Detect which cell encompasses the target text, then output its (X, Y) center coordinate. 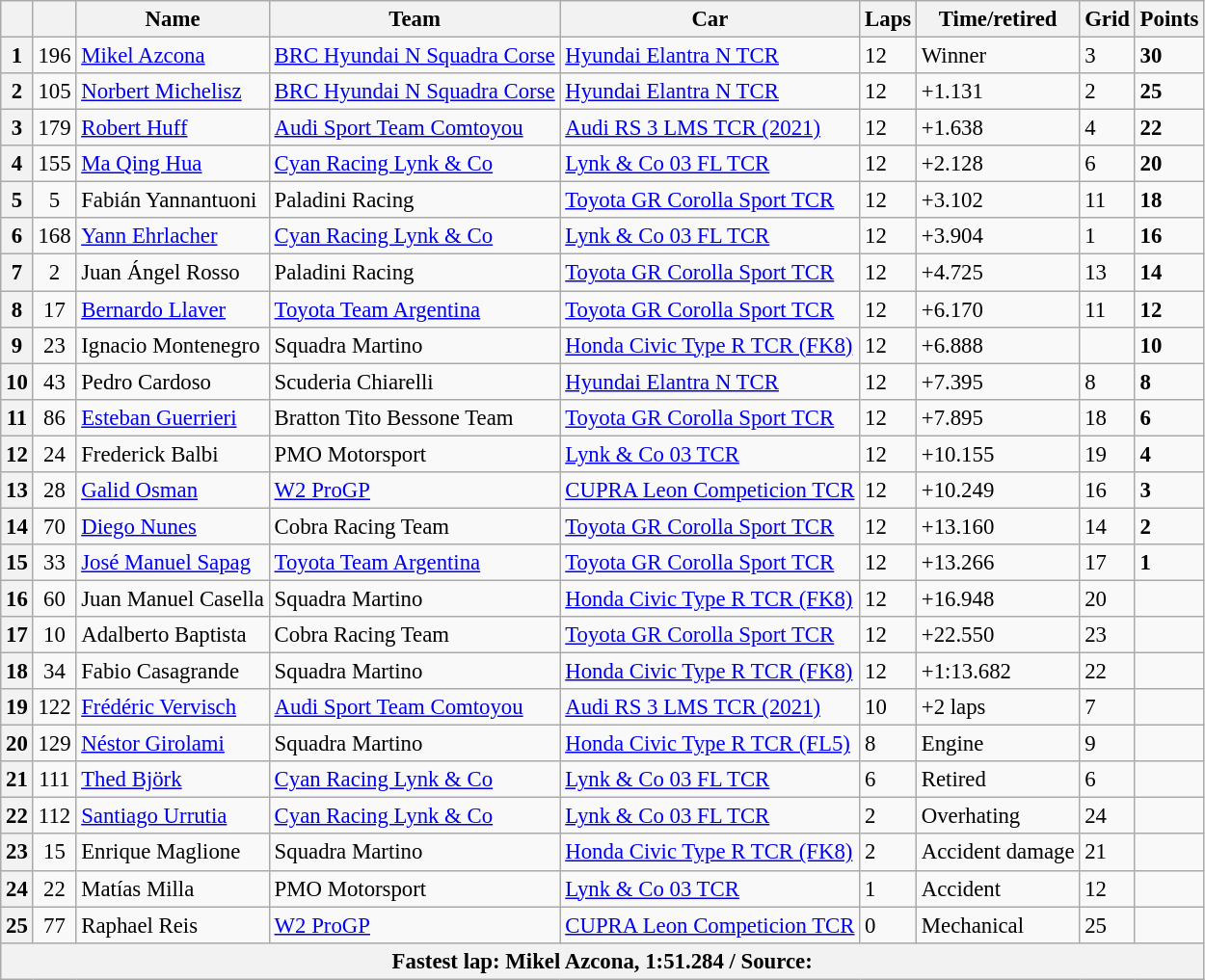
Fastest lap: Mikel Azcona, 1:51.284 / Source: (602, 961)
Grid (1107, 19)
70 (54, 526)
Frederick Balbi (173, 454)
Fabián Yannantuoni (173, 200)
Winner (997, 56)
28 (54, 490)
+6.888 (997, 345)
+13.266 (997, 563)
Car (710, 19)
Juan Manuel Casella (173, 598)
155 (54, 164)
Engine (997, 744)
Honda Civic Type R TCR (FL5) (710, 744)
+1.638 (997, 128)
+6.170 (997, 309)
+13.160 (997, 526)
168 (54, 236)
Robert Huff (173, 128)
+10.155 (997, 454)
Points (1168, 19)
Overhating (997, 816)
34 (54, 672)
Team (415, 19)
Diego Nunes (173, 526)
30 (1168, 56)
Time/retired (997, 19)
+2 laps (997, 707)
179 (54, 128)
+7.395 (997, 382)
Néstor Girolami (173, 744)
Frédéric Vervisch (173, 707)
Thed Björk (173, 780)
196 (54, 56)
43 (54, 382)
Yann Ehrlacher (173, 236)
+22.550 (997, 635)
+2.128 (997, 164)
Name (173, 19)
Bratton Tito Bessone Team (415, 417)
86 (54, 417)
+7.895 (997, 417)
105 (54, 92)
Laps (889, 19)
Norbert Michelisz (173, 92)
+16.948 (997, 598)
Scuderia Chiarelli (415, 382)
José Manuel Sapag (173, 563)
Matías Milla (173, 888)
Ma Qing Hua (173, 164)
Fabio Casagrande (173, 672)
Adalberto Baptista (173, 635)
Bernardo Llaver (173, 309)
122 (54, 707)
Juan Ángel Rosso (173, 273)
+3.904 (997, 236)
Raphael Reis (173, 925)
0 (889, 925)
+1:13.682 (997, 672)
+3.102 (997, 200)
33 (54, 563)
Mechanical (997, 925)
60 (54, 598)
77 (54, 925)
Mikel Azcona (173, 56)
Esteban Guerrieri (173, 417)
129 (54, 744)
Santiago Urrutia (173, 816)
Retired (997, 780)
Ignacio Montenegro (173, 345)
Pedro Cardoso (173, 382)
112 (54, 816)
Galid Osman (173, 490)
111 (54, 780)
Enrique Maglione (173, 853)
Accident damage (997, 853)
+4.725 (997, 273)
+10.249 (997, 490)
+1.131 (997, 92)
Accident (997, 888)
